Provide the [x, y] coordinate of the cell's center where the given text is located.  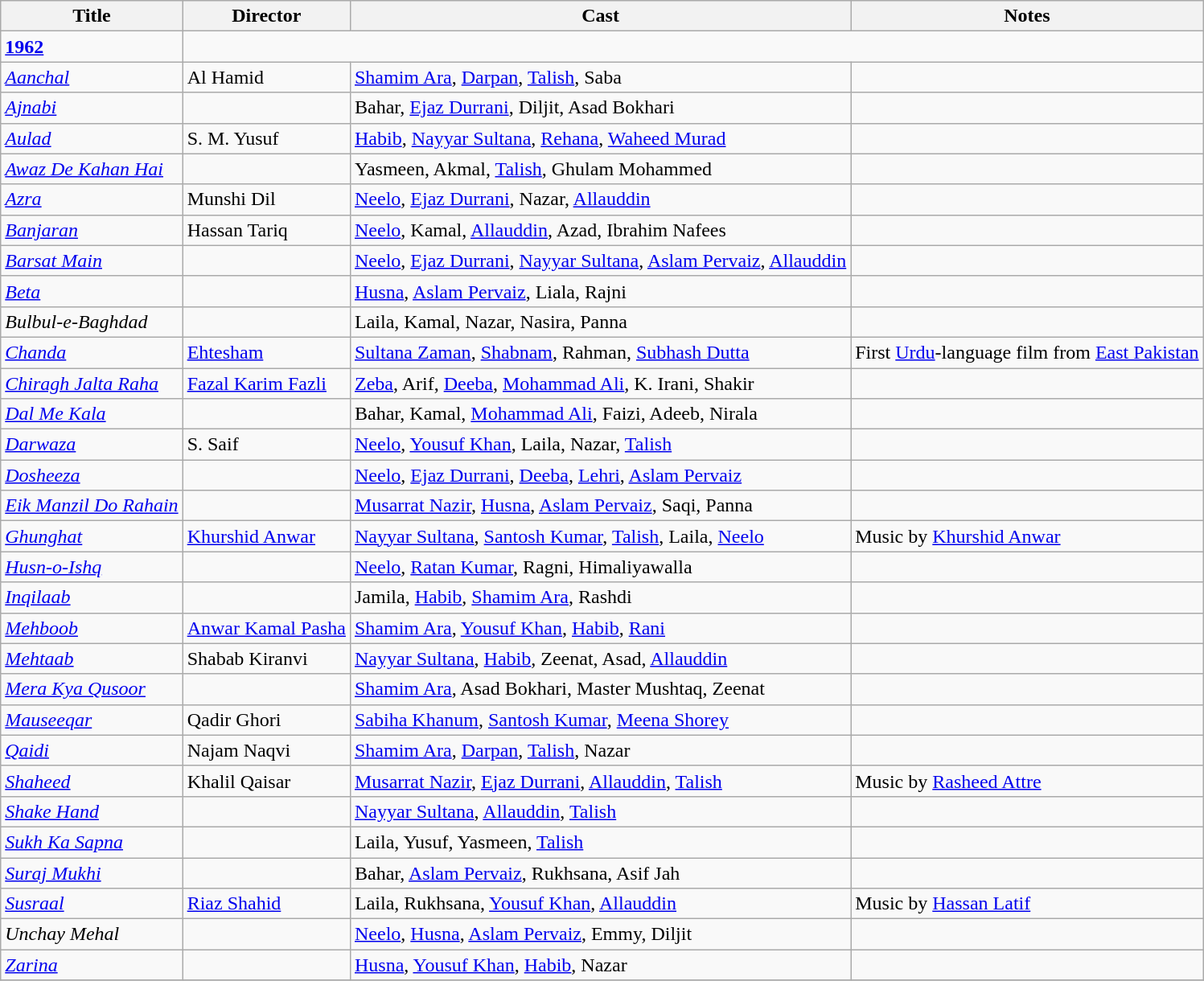
Riaz Shahid [266, 904]
Music by Hassan Latif [1027, 904]
Munshi Dil [266, 199]
Husna, Aslam Pervaiz, Liala, Rajni [600, 291]
Title [92, 16]
Bahar, Kamal, Mohammad Ali, Faizi, Adeeb, Nirala [600, 414]
Najam Naqvi [266, 750]
Neelo, Ejaz Durrani, Nazar, Allauddin [600, 199]
Neelo, Ejaz Durrani, Deeba, Lehri, Aslam Pervaiz [600, 475]
Husn-o-Ishq [92, 567]
Shamim Ara, Darpan, Talish, Saba [600, 77]
Bahar, Ejaz Durrani, Diljit, Asad Bokhari [600, 108]
Laila, Yusuf, Yasmeen, Talish [600, 842]
Dosheeza [92, 475]
Mera Kya Qusoor [92, 689]
Banjaran [92, 230]
Sukh Ka Sapna [92, 842]
Awaz De Kahan Hai [92, 169]
Susraal [92, 904]
Qadir Ghori [266, 720]
Shamim Ara, Asad Bokhari, Master Mushtaq, Zeenat [600, 689]
Music by Rasheed Attre [1027, 781]
Khurshid Anwar [266, 536]
Qaidi [92, 750]
Zeba, Arif, Deeba, Mohammad Ali, K. Irani, Shakir [600, 384]
First Urdu-language film from East Pakistan [1027, 352]
Fazal Karim Fazli [266, 384]
Zarina [92, 965]
Khalil Qaisar [266, 781]
Nayyar Sultana, Habib, Zeenat, Asad, Allauddin [600, 659]
Unchay Mehal [92, 934]
Shamim Ara, Darpan, Talish, Nazar [600, 750]
Mehboob [92, 628]
Bahar, Aslam Pervaiz, Rukhsana, Asif Jah [600, 872]
Director [266, 16]
Azra [92, 199]
Shaheed [92, 781]
Music by Khurshid Anwar [1027, 536]
Shabab Kiranvi [266, 659]
Ajnabi [92, 108]
Bulbul-e-Baghdad [92, 322]
Nayyar Sultana, Santosh Kumar, Talish, Laila, Neelo [600, 536]
Hassan Tariq [266, 230]
Aulad [92, 138]
Jamila, Habib, Shamim Ara, Rashdi [600, 597]
Nayyar Sultana, Allauddin, Talish [600, 811]
Neelo, Kamal, Allauddin, Azad, Ibrahim Nafees [600, 230]
Ehtesham [266, 352]
Neelo, Yousuf Khan, Laila, Nazar, Talish [600, 445]
Husna, Yousuf Khan, Habib, Nazar [600, 965]
Cast [600, 16]
Sultana Zaman, Shabnam, Rahman, Subhash Dutta [600, 352]
Anwar Kamal Pasha [266, 628]
Laila, Rukhsana, Yousuf Khan, Allauddin [600, 904]
Chiragh Jalta Raha [92, 384]
Musarrat Nazir, Ejaz Durrani, Allauddin, Talish [600, 781]
Musarrat Nazir, Husna, Aslam Pervaiz, Saqi, Panna [600, 506]
Beta [92, 291]
Barsat Main [92, 261]
Chanda [92, 352]
Aanchal [92, 77]
Shake Hand [92, 811]
Yasmeen, Akmal, Talish, Ghulam Mohammed [600, 169]
Neelo, Husna, Aslam Pervaiz, Emmy, Diljit [600, 934]
Darwaza [92, 445]
Laila, Kamal, Nazar, Nasira, Panna [600, 322]
Neelo, Ratan Kumar, Ragni, Himaliyawalla [600, 567]
Eik Manzil Do Rahain [92, 506]
Mauseeqar [92, 720]
S. Saif [266, 445]
Neelo, Ejaz Durrani, Nayyar Sultana, Aslam Pervaiz, Allauddin [600, 261]
S. M. Yusuf [266, 138]
Inqilaab [92, 597]
Shamim Ara, Yousuf Khan, Habib, Rani [600, 628]
1962 [92, 47]
Habib, Nayyar Sultana, Rehana, Waheed Murad [600, 138]
Dal Me Kala [92, 414]
Mehtaab [92, 659]
Suraj Mukhi [92, 872]
Sabiha Khanum, Santosh Kumar, Meena Shorey [600, 720]
Al Hamid [266, 77]
Ghunghat [92, 536]
Notes [1027, 16]
